For the text-containing cell, return its midpoint in (x, y) coordinate format. 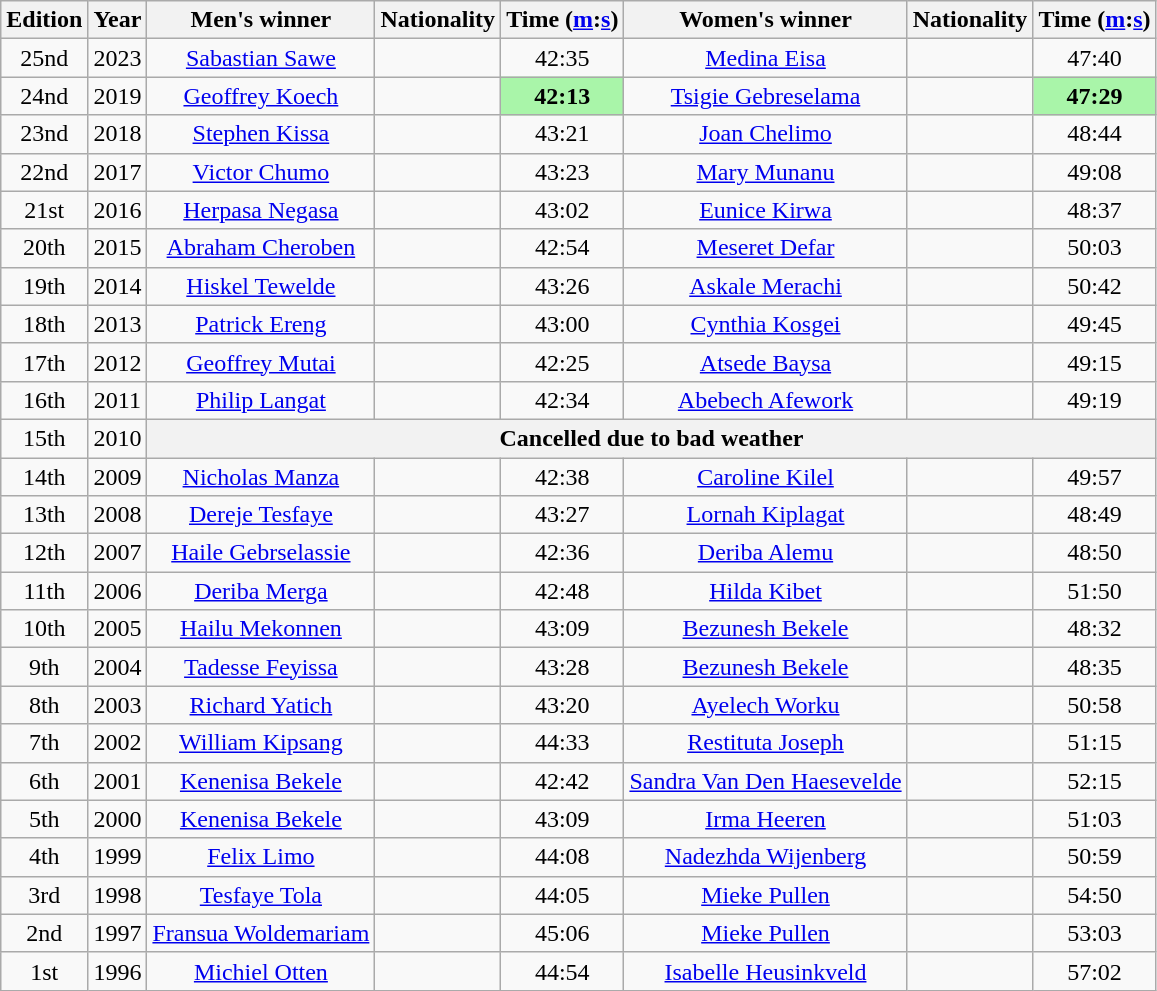
17th (44, 362)
49:15 (1094, 362)
22nd (44, 172)
Geoffrey Koech (261, 96)
47:29 (1094, 96)
Tadesse Feyissa (261, 667)
48:44 (1094, 134)
Haile Gebrselassie (261, 553)
1997 (118, 933)
Meseret Defar (766, 248)
49:19 (1094, 400)
Lornah Kiplagat (766, 515)
49:45 (1094, 324)
Patrick Ereng (261, 324)
14th (44, 477)
Philip Langat (261, 400)
1996 (118, 971)
Women's winner (766, 20)
2002 (118, 743)
3rd (44, 895)
Ayelech Worku (766, 705)
54:50 (1094, 895)
6th (44, 781)
1st (44, 971)
Year (118, 20)
Abebech Afework (766, 400)
20th (44, 248)
49:08 (1094, 172)
42:38 (562, 477)
Men's winner (261, 20)
Mary Munanu (766, 172)
Richard Yatich (261, 705)
51:50 (1094, 591)
Victor Chumo (261, 172)
50:59 (1094, 857)
Nadezhda Wijenberg (766, 857)
2010 (118, 438)
2000 (118, 819)
12th (44, 553)
18th (44, 324)
Herpasa Negasa (261, 210)
Askale Merachi (766, 286)
43:23 (562, 172)
2007 (118, 553)
42:36 (562, 553)
1999 (118, 857)
44:33 (562, 743)
48:32 (1094, 629)
42:34 (562, 400)
44:54 (562, 971)
2001 (118, 781)
43:26 (562, 286)
2012 (118, 362)
44:08 (562, 857)
2nd (44, 933)
2015 (118, 248)
23nd (44, 134)
50:58 (1094, 705)
52:15 (1094, 781)
48:49 (1094, 515)
24nd (44, 96)
Eunice Kirwa (766, 210)
51:15 (1094, 743)
Medina Eisa (766, 58)
Atsede Baysa (766, 362)
Geoffrey Mutai (261, 362)
Dereje Tesfaye (261, 515)
Felix Limo (261, 857)
49:57 (1094, 477)
4th (44, 857)
2005 (118, 629)
Tsigie Gebreselama (766, 96)
Deriba Alemu (766, 553)
Caroline Kilel (766, 477)
43:28 (562, 667)
Irma Heeren (766, 819)
2017 (118, 172)
8th (44, 705)
2006 (118, 591)
19th (44, 286)
2003 (118, 705)
Sandra Van Den Haesevelde (766, 781)
2011 (118, 400)
Cancelled due to bad weather (652, 438)
42:25 (562, 362)
Abraham Cheroben (261, 248)
Restituta Joseph (766, 743)
2023 (118, 58)
45:06 (562, 933)
51:03 (1094, 819)
Hiskel Tewelde (261, 286)
43:27 (562, 515)
42:35 (562, 58)
2016 (118, 210)
13th (44, 515)
48:37 (1094, 210)
2019 (118, 96)
2008 (118, 515)
47:40 (1094, 58)
42:42 (562, 781)
42:13 (562, 96)
Edition (44, 20)
1998 (118, 895)
50:42 (1094, 286)
57:02 (1094, 971)
Isabelle Heusinkveld (766, 971)
5th (44, 819)
William Kipsang (261, 743)
25nd (44, 58)
Stephen Kissa (261, 134)
43:02 (562, 210)
9th (44, 667)
43:20 (562, 705)
2013 (118, 324)
43:21 (562, 134)
48:35 (1094, 667)
2018 (118, 134)
48:50 (1094, 553)
44:05 (562, 895)
Cynthia Kosgei (766, 324)
15th (44, 438)
42:48 (562, 591)
42:54 (562, 248)
2004 (118, 667)
Michiel Otten (261, 971)
7th (44, 743)
Fransua Woldemariam (261, 933)
43:00 (562, 324)
16th (44, 400)
Deriba Merga (261, 591)
Nicholas Manza (261, 477)
21st (44, 210)
Joan Chelimo (766, 134)
2009 (118, 477)
Tesfaye Tola (261, 895)
2014 (118, 286)
53:03 (1094, 933)
Hailu Mekonnen (261, 629)
Sabastian Sawe (261, 58)
11th (44, 591)
10th (44, 629)
Hilda Kibet (766, 591)
50:03 (1094, 248)
